Determine the [x, y] coordinate at the center of the cell enclosing the given text.  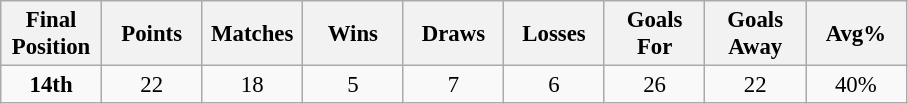
5 [354, 85]
Wins [354, 34]
Matches [252, 34]
26 [654, 85]
14th [52, 85]
Goals For [654, 34]
7 [454, 85]
Losses [554, 34]
Avg% [856, 34]
40% [856, 85]
Final Position [52, 34]
6 [554, 85]
Points [152, 34]
Draws [454, 34]
18 [252, 85]
Goals Away [756, 34]
